Output the (X, Y) coordinate of the center of the cell containing the given text.  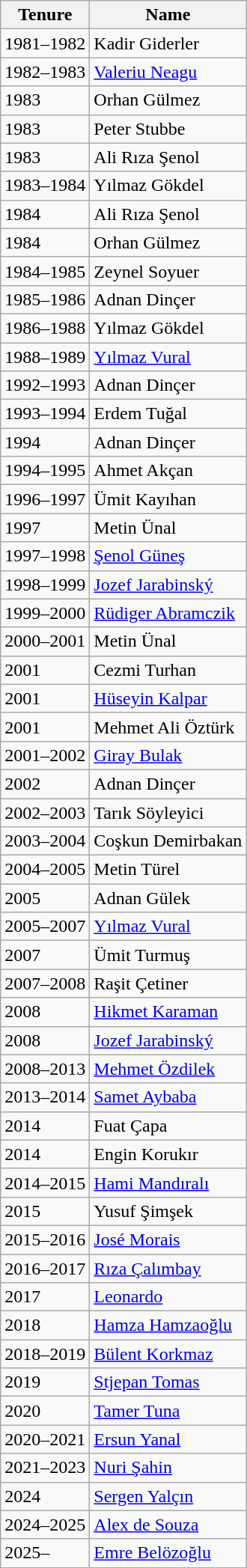
2014–2015 (45, 1183)
2013–2014 (45, 1097)
2018–2019 (45, 1354)
Engin Korukır (168, 1154)
Alex de Souza (168, 1525)
1994 (45, 442)
Hamza Hamzaoğlu (168, 1326)
Tamer Tuna (168, 1411)
2002–2003 (45, 812)
2005 (45, 898)
Rüdiger Abramczik (168, 613)
2007 (45, 955)
Samet Aybaba (168, 1097)
Cezmi Turhan (168, 670)
Giray Bulak (168, 755)
2007–2008 (45, 983)
Tarık Söyleyici (168, 812)
Metin Türel (168, 870)
Leonardo (168, 1297)
Mehmet Özdilek (168, 1069)
1994–1995 (45, 471)
2004–2005 (45, 870)
Ahmet Akçan (168, 471)
Şenol Güneş (168, 556)
2024–2025 (45, 1525)
2019 (45, 1382)
Nuri Şahin (168, 1468)
Raşit Çetiner (168, 983)
2024 (45, 1496)
1997–1998 (45, 556)
2016–2017 (45, 1269)
2015 (45, 1211)
Peter Stubbe (168, 129)
2025– (45, 1553)
Ümit Turmuş (168, 955)
Adnan Gülek (168, 898)
2002 (45, 784)
2018 (45, 1326)
1997 (45, 528)
1982–1983 (45, 72)
Hüseyin Kalpar (168, 698)
Hikmet Karaman (168, 1012)
1985–1986 (45, 299)
Zeynel Soyuer (168, 271)
1996–1997 (45, 499)
Fuat Çapa (168, 1126)
Coşkun Demirbakan (168, 841)
Rıza Çalımbay (168, 1269)
Erdem Tuğal (168, 414)
1984–1985 (45, 271)
2020 (45, 1411)
Stjepan Tomas (168, 1382)
Name (168, 15)
José Morais (168, 1239)
1998–1999 (45, 585)
1992–1993 (45, 385)
Tenure (45, 15)
Yusuf Şimşek (168, 1211)
Hami Mandıralı (168, 1183)
2015–2016 (45, 1239)
1988–1989 (45, 357)
2005–2007 (45, 927)
Mehmet Ali Öztürk (168, 727)
1981–1982 (45, 43)
Bülent Korkmaz (168, 1354)
2021–2023 (45, 1468)
1986–1988 (45, 328)
Kadir Giderler (168, 43)
2003–2004 (45, 841)
2008–2013 (45, 1069)
2001–2002 (45, 755)
Sergen Yalçın (168, 1496)
1993–1994 (45, 414)
Ümit Kayıhan (168, 499)
2000–2001 (45, 641)
Emre Belözoğlu (168, 1553)
Ersun Yanal (168, 1439)
2017 (45, 1297)
Valeriu Neagu (168, 72)
1999–2000 (45, 613)
2020–2021 (45, 1439)
1983–1984 (45, 186)
